Determine the (X, Y) coordinate at the center of the cell enclosing the given text.  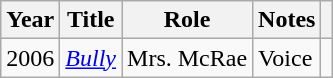
Role (188, 20)
Bully (91, 58)
Notes (287, 20)
Mrs. McRae (188, 58)
2006 (30, 58)
Title (91, 20)
Year (30, 20)
Voice (287, 58)
